Capture the cell that displays the provided text and extract its [x, y] central coordinate. 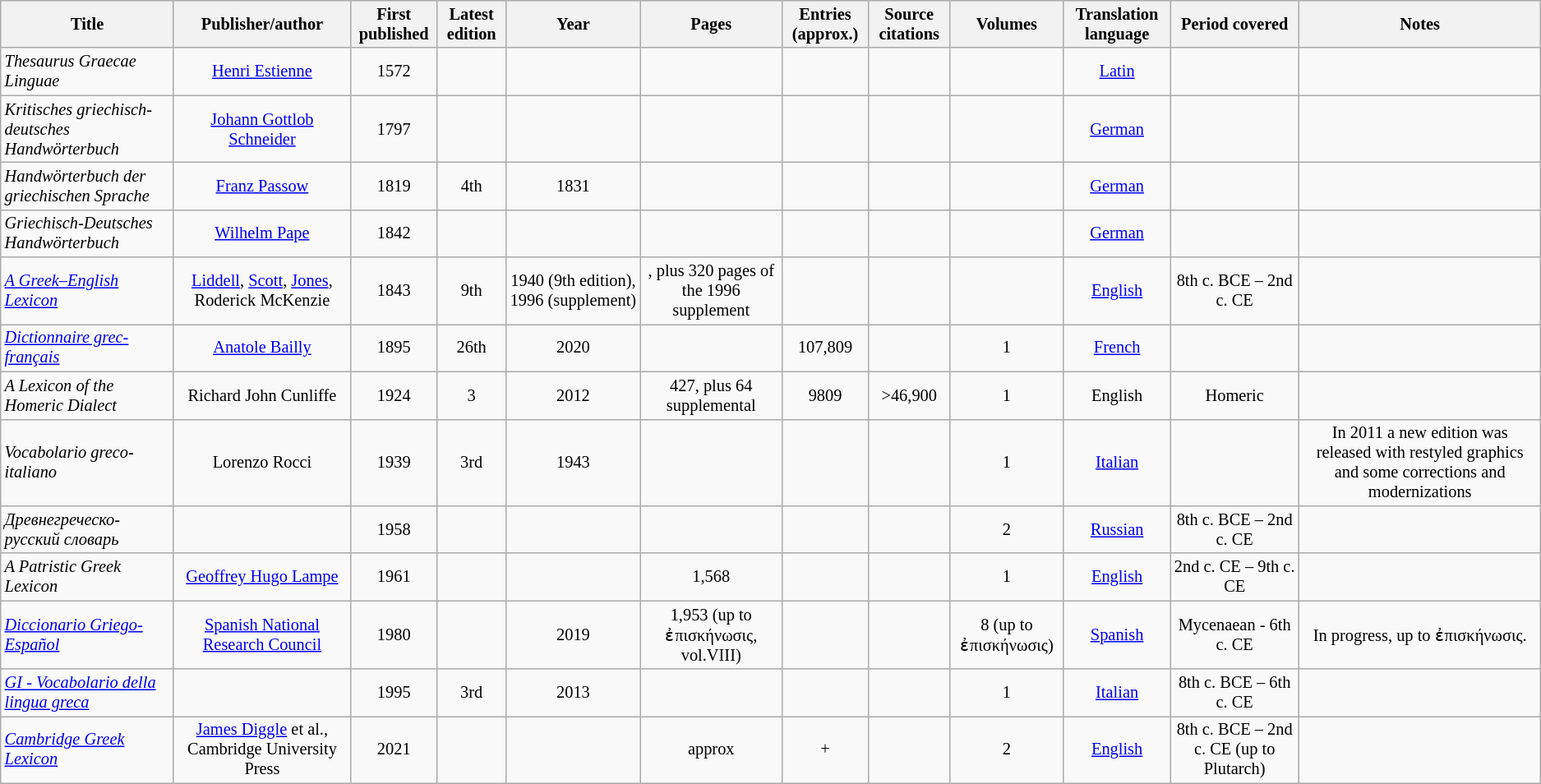
Johann Gottlob Schneider [261, 129]
Henri Estienne [261, 71]
8 (up to ἐπισκήνωσις) [1006, 634]
Russian [1116, 529]
2nd c. CE – 9th c. CE [1234, 577]
Title [87, 24]
Geoffrey Hugo Lampe [261, 577]
1842 [394, 233]
Vocabolario greco-italiano [87, 463]
2019 [573, 634]
A Patristic Greek Lexicon [87, 577]
1,568 [711, 577]
Thesaurus Graecae Linguae [87, 71]
Древнегреческо-русский словарь [87, 529]
Volumes [1006, 24]
+ [825, 749]
427, plus 64 supplemental [711, 395]
1843 [394, 291]
Richard John Cunliffe [261, 395]
1943 [573, 463]
Pages [711, 24]
Franz Passow [261, 186]
1895 [394, 348]
Translation language [1116, 24]
2013 [573, 693]
Entries (approx.) [825, 24]
1940 (9th edition), 1996 (supplement) [573, 291]
Notes [1420, 24]
Diccionario Griego-Español [87, 634]
Spanish [1116, 634]
1831 [573, 186]
8th c. BCE – 6th c. CE [1234, 693]
In 2011 a new edition was released with restyled graphics and some corrections and modernizations [1420, 463]
Latin [1116, 71]
Publisher/author [261, 24]
, plus 320 pages of the 1996 supplement [711, 291]
26th [472, 348]
1995 [394, 693]
1797 [394, 129]
A Lexicon of the Homeric Dialect [87, 395]
Cambridge Greek Lexicon [87, 749]
3 [472, 395]
Mycenaean - 6th c. CE [1234, 634]
4th [472, 186]
James Diggle et al., Cambridge University Press [261, 749]
Kritisches griechisch-deutsches Handwörterbuch [87, 129]
GI - Vocabolario della lingua greca [87, 693]
1939 [394, 463]
Homeric [1234, 395]
Dictionnaire grec-français [87, 348]
Year [573, 24]
1958 [394, 529]
Source citations [909, 24]
First published [394, 24]
Anatole Bailly [261, 348]
1924 [394, 395]
Spanish National Research Council [261, 634]
Period covered [1234, 24]
In progress, up to ἐπισκήνωσις. [1420, 634]
9809 [825, 395]
1,953 (up to ἐπισκήνωσις, vol.VIII) [711, 634]
Wilhelm Pape [261, 233]
2012 [573, 395]
2020 [573, 348]
Griechisch-Deutsches Handwörterbuch [87, 233]
Handwörterbuch der griechischen Sprache [87, 186]
8th c. BCE – 2nd c. CE (up to Plutarch) [1234, 749]
Liddell, Scott, Jones, Roderick McKenzie [261, 291]
French [1116, 348]
1980 [394, 634]
107,809 [825, 348]
2021 [394, 749]
9th [472, 291]
1819 [394, 186]
A Greek–English Lexicon [87, 291]
>46,900 [909, 395]
approx [711, 749]
1572 [394, 71]
1961 [394, 577]
Lorenzo Rocci [261, 463]
Latest edition [472, 24]
